Detect which cell encompasses the target text, then output its [X, Y] center coordinate. 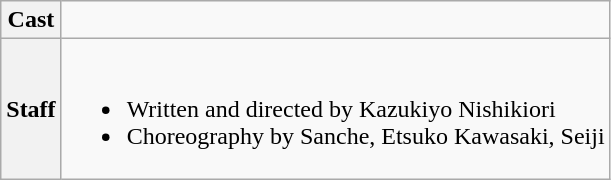
Cast [31, 20]
Staff [31, 109]
Written and directed by Kazukiyo NishikioriChoreography by Sanche, Etsuko Kawasaki, Seiji [336, 109]
